Locate the cell with the specified text and output its [X, Y] center coordinate. 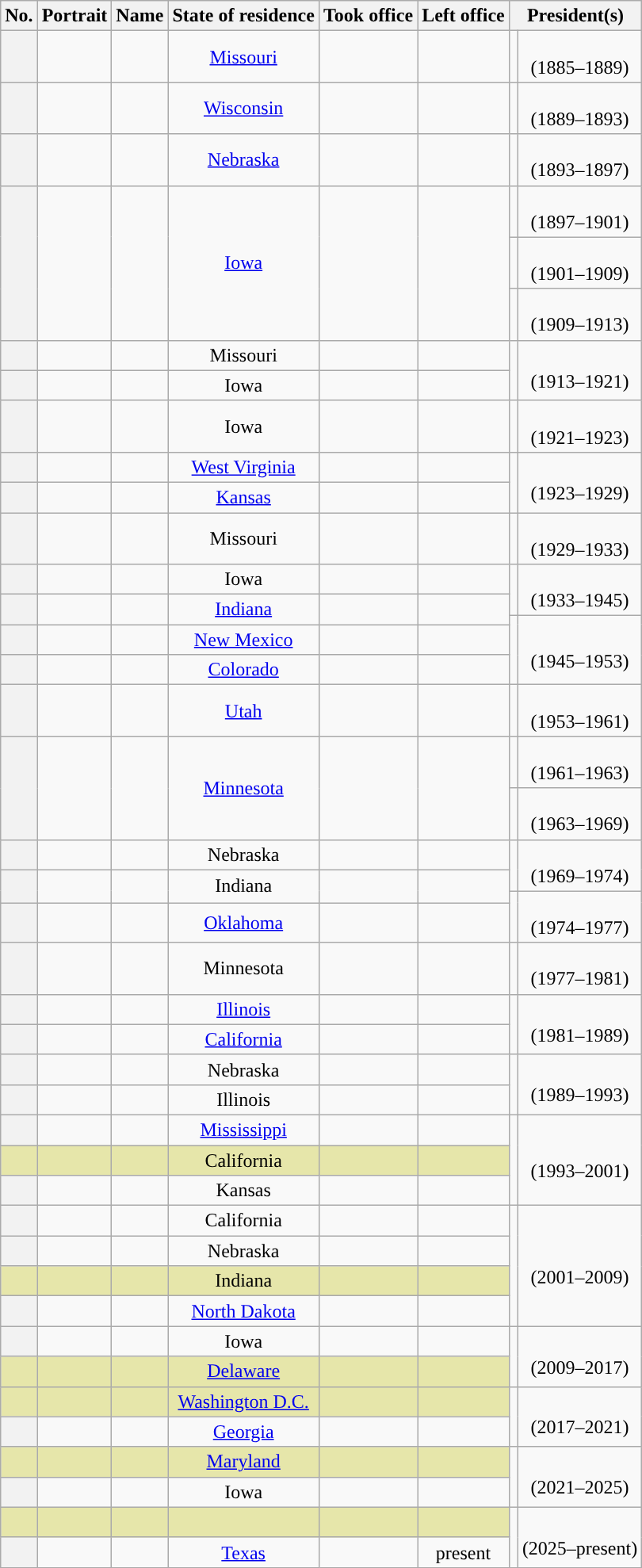
Left office [464, 16]
No. [19, 16]
(1981–1989) [579, 1024]
(1901–1909) [579, 263]
(1921–1923) [579, 426]
present [464, 1552]
(1897–1901) [579, 211]
Texas [244, 1552]
Maryland [244, 1462]
(1989–1993) [579, 1084]
(2009–2017) [579, 1356]
(1929–1933) [579, 537]
(1923–1929) [579, 482]
Colorado [244, 670]
(1953–1961) [579, 710]
(2017–2021) [579, 1417]
(1909–1913) [579, 314]
(2021–2025) [579, 1477]
Name [139, 16]
(1945–1953) [579, 650]
(1963–1969) [579, 813]
Wisconsin [244, 108]
(2001–2009) [579, 1266]
(1893–1897) [579, 160]
(1961–1963) [579, 763]
(2025–present) [579, 1537]
Georgia [244, 1432]
Portrait [75, 16]
West Virginia [244, 467]
Delaware [244, 1371]
(1885–1889) [579, 57]
(1993–2001) [579, 1160]
(1933–1945) [579, 590]
(1889–1893) [579, 108]
State of residence [244, 16]
(1913–1921) [579, 370]
Utah [244, 710]
President(s) [575, 16]
(1977–1981) [579, 969]
(1969–1974) [579, 866]
North Dakota [244, 1311]
Oklahoma [244, 923]
Mississippi [244, 1130]
New Mexico [244, 640]
Took office [368, 16]
(1974–1977) [579, 916]
Washington D.C. [244, 1402]
